From the cell containing the given text, extract its center point as [X, Y] coordinate. 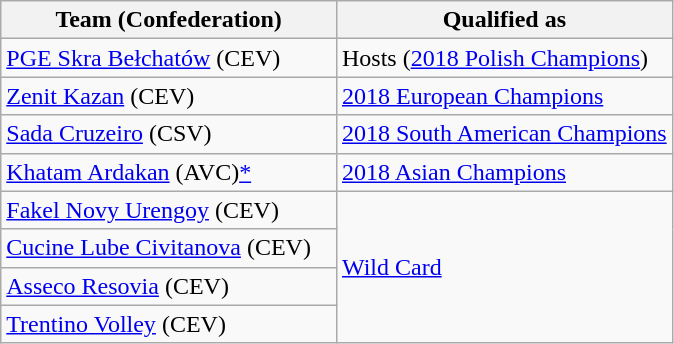
Khatam Ardakan (AVC)* [169, 172]
Team (Confederation) [169, 20]
Trentino Volley (CEV) [169, 324]
Hosts (2018 Polish Champions) [504, 58]
Asseco Resovia (CEV) [169, 286]
Zenit Kazan (CEV) [169, 96]
2018 South American Champions [504, 134]
Wild Card [504, 267]
Qualified as [504, 20]
2018 Asian Champions [504, 172]
Sada Cruzeiro (CSV) [169, 134]
2018 European Champions [504, 96]
PGE Skra Bełchatów (CEV) [169, 58]
Fakel Novy Urengoy (CEV) [169, 210]
Cucine Lube Civitanova (CEV) [169, 248]
